Search for the cell housing the specified text and yield its [X, Y] center coordinate. 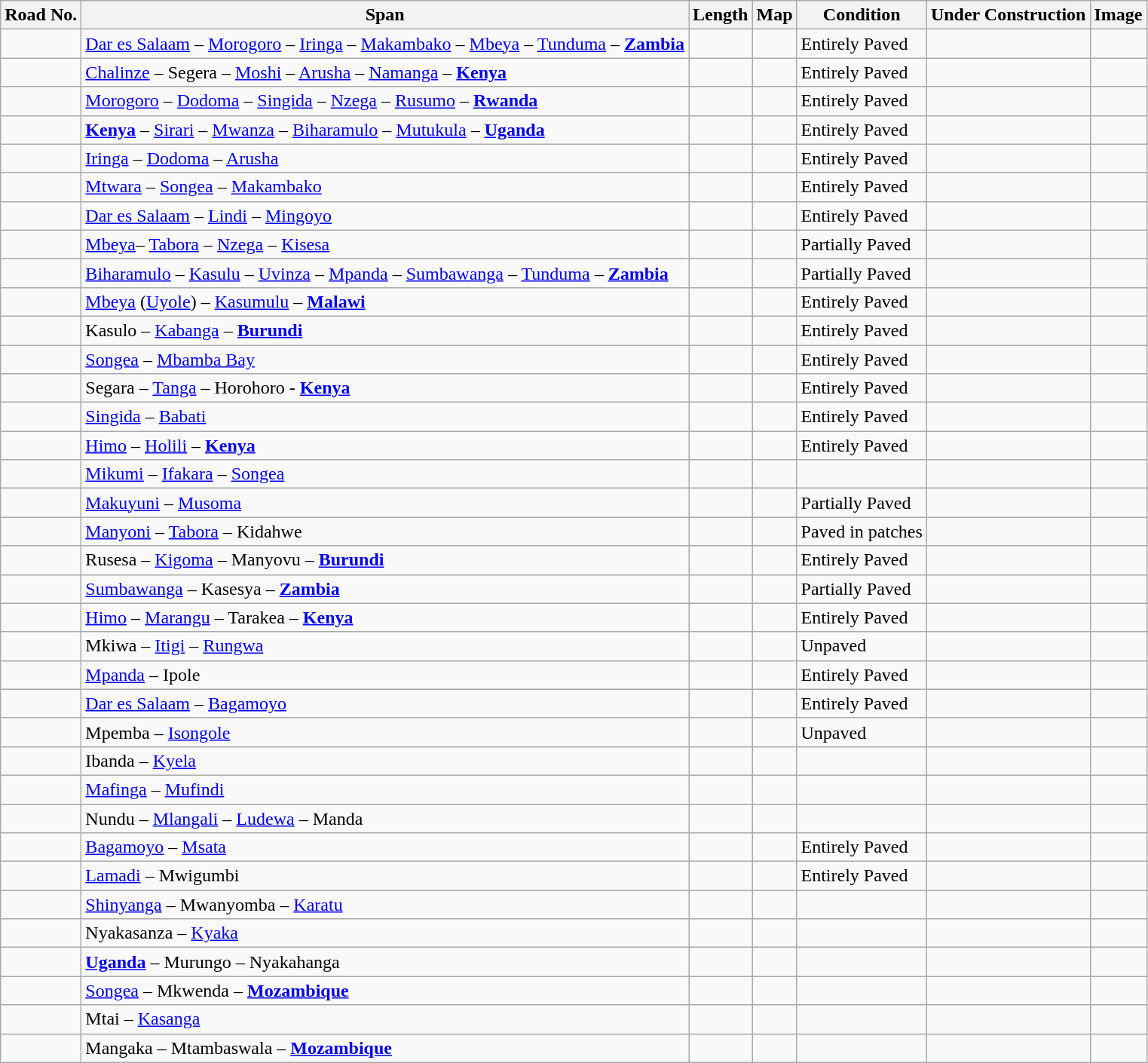
Ibanda – Kyela [385, 761]
Dar es Salaam – Bagamoyo [385, 703]
Makuyuni – Musoma [385, 503]
Mkiwa – Itigi – Rungwa [385, 646]
Segara – Tanga – Horohoro - Kenya [385, 388]
Nyakasanza – Kyaka [385, 933]
Uganda – Murungo – Nyakahanga [385, 962]
Songea – Mbamba Bay [385, 360]
Mangaka – Mtambaswala – Mozambique [385, 1048]
Singida – Babati [385, 417]
Nundu – Mlangali – Ludewa – Manda [385, 818]
Image [1119, 15]
Morogoro – Dodoma – Singida – Nzega – Rusumo – Rwanda [385, 101]
Map [775, 15]
Songea – Mkwenda – Mozambique [385, 991]
Mbeya (Uyole) – Kasumulu – Malawi [385, 302]
Himo – Holili – Kenya [385, 446]
Condition [862, 15]
Road No. [41, 15]
Dar es Salaam – Lindi – Mingoyo [385, 216]
Himo – Marangu – Tarakea – Kenya [385, 617]
Under Construction [1009, 15]
Shinyanga – Mwanyomba – Karatu [385, 905]
Sumbawanga – Kasesya – Zambia [385, 589]
Bagamoyo – Msata [385, 847]
Kenya – Sirari – Mwanza – Biharamulo – Mutukula – Uganda [385, 130]
Mbeya– Tabora – Nzega – Kisesa [385, 244]
Mpanda – Ipole [385, 675]
Chalinze – Segera – Moshi – Arusha – Namanga – Kenya [385, 72]
Mafinga – Mufindi [385, 789]
Kasulo – Kabanga – Burundi [385, 330]
Rusesa – Kigoma – Manyovu – Burundi [385, 560]
Paved in patches [862, 531]
Span [385, 15]
Mtwara – Songea – Makambako [385, 187]
Iringa – Dodoma – Arusha [385, 158]
Mpemba – Isongole [385, 732]
Lamadi – Mwigumbi [385, 876]
Manyoni – Tabora – Kidahwe [385, 531]
Mtai – Kasanga [385, 1019]
Mikumi – Ifakara – Songea [385, 474]
Biharamulo – Kasulu – Uvinza – Mpanda – Sumbawanga – Tunduma – Zambia [385, 273]
Dar es Salaam – Morogoro – Iringa – Makambako – Mbeya – Tunduma – Zambia [385, 44]
Length [721, 15]
